Scan for the cell matching the given text and deliver its [X, Y] coordinate at center. 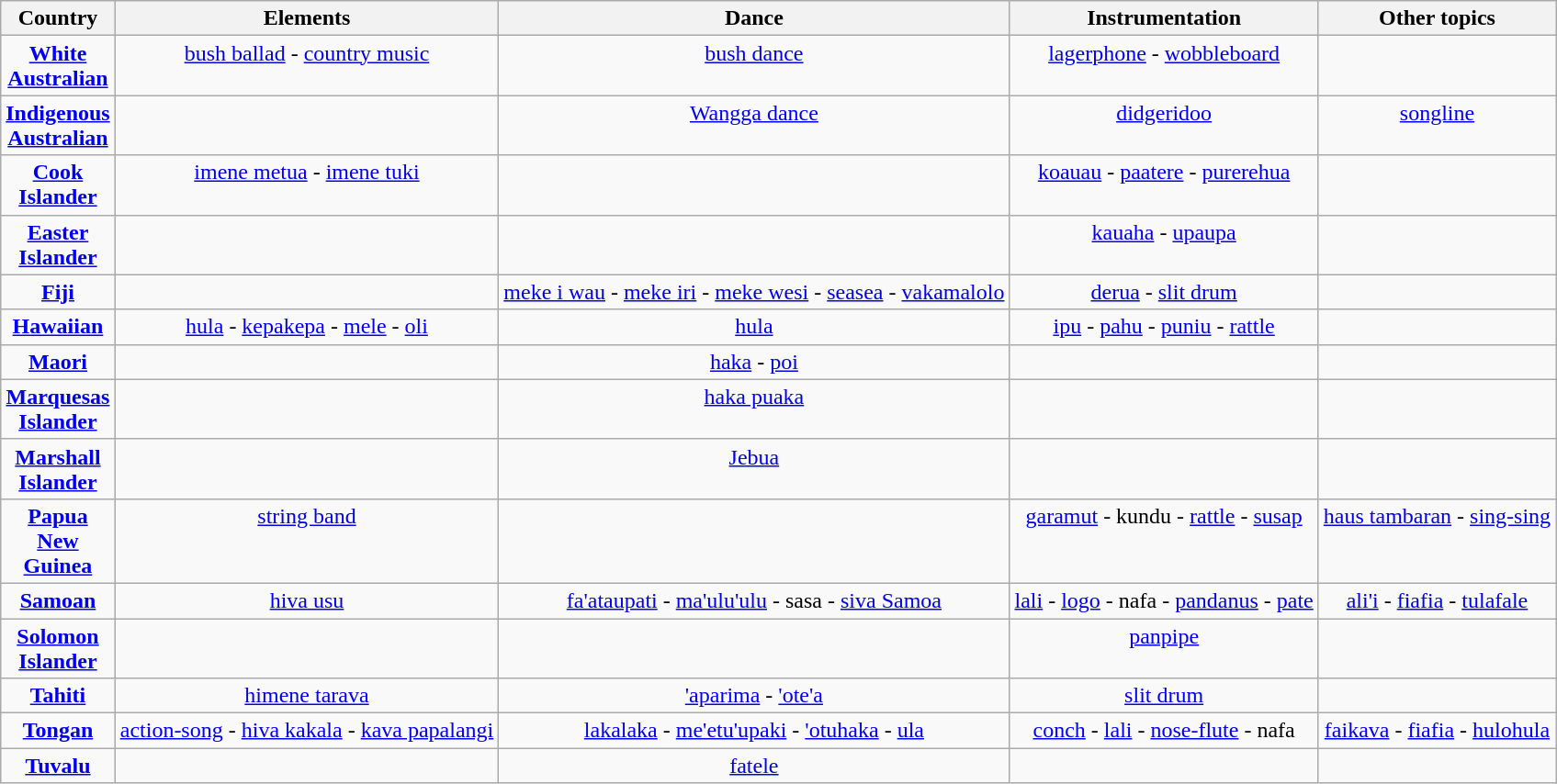
Hawaiian [58, 327]
Tuvalu [58, 766]
Wangga dance [754, 125]
Indigenous Australian [58, 125]
Solomon Islander [58, 648]
action-song - hiva kakala - kava papalangi [307, 731]
bush ballad - country music [307, 66]
Country [58, 18]
Papua New Guinea [58, 541]
conch - lali - nose-flute - nafa [1164, 731]
himene tarava [307, 696]
meke i wau - meke iri - meke wesi - seasea - vakamalolo [754, 292]
Easter Islander [58, 244]
lali - logo - nafa - pandanus - pate [1164, 600]
Tongan [58, 731]
'aparima - 'ote'a [754, 696]
songline [1437, 125]
Jebua [754, 468]
Elements [307, 18]
Marquesas Islander [58, 409]
faikava - fiafia - hulohula [1437, 731]
fa'ataupati - ma'ulu'ulu - sasa - siva Samoa [754, 600]
slit drum [1164, 696]
hiva usu [307, 600]
White Australian [58, 66]
didgeridoo [1164, 125]
ali'i - fiafia - tulafale [1437, 600]
Samoan [58, 600]
haus tambaran - sing-sing [1437, 541]
koauau - paatere - purerehua [1164, 185]
fatele [754, 766]
panpipe [1164, 648]
kauaha - upaupa [1164, 244]
Tahiti [58, 696]
Marshall Islander [58, 468]
haka puaka [754, 409]
ipu - pahu - puniu - rattle [1164, 327]
Fiji [58, 292]
hula [754, 327]
imene metua - imene tuki [307, 185]
Cook Islander [58, 185]
Instrumentation [1164, 18]
hula - kepakepa - mele - oli [307, 327]
string band [307, 541]
lagerphone - wobbleboard [1164, 66]
Dance [754, 18]
Maori [58, 362]
Other topics [1437, 18]
garamut - kundu - rattle - susap [1164, 541]
derua - slit drum [1164, 292]
haka - poi [754, 362]
bush dance [754, 66]
lakalaka - me'etu'upaki - 'otuhaka - ula [754, 731]
